Return (x, y) of the center of cell containing provided text 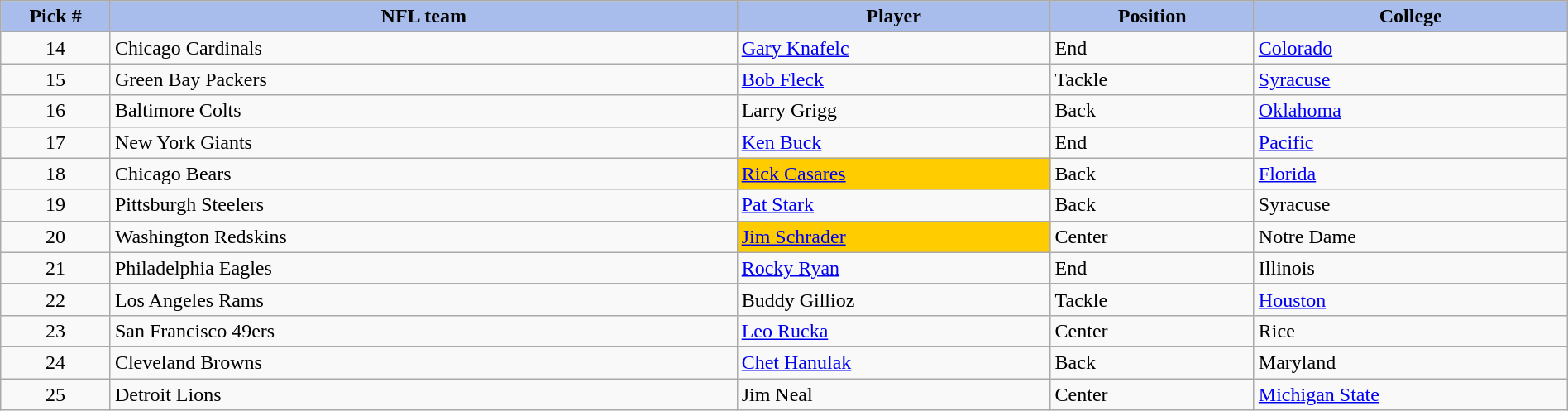
Illinois (1411, 268)
San Francisco 49ers (423, 331)
19 (56, 205)
Colorado (1411, 48)
Leo Rucka (893, 331)
Chet Hanulak (893, 362)
College (1411, 17)
Cleveland Browns (423, 362)
Ken Buck (893, 142)
Houston (1411, 299)
Washington Redskins (423, 237)
16 (56, 111)
Los Angeles Rams (423, 299)
Chicago Cardinals (423, 48)
Pacific (1411, 142)
21 (56, 268)
Rick Casares (893, 174)
Maryland (1411, 362)
Chicago Bears (423, 174)
23 (56, 331)
Rice (1411, 331)
18 (56, 174)
22 (56, 299)
Notre Dame (1411, 237)
Jim Neal (893, 394)
Position (1152, 17)
20 (56, 237)
24 (56, 362)
25 (56, 394)
Larry Grigg (893, 111)
Pittsburgh Steelers (423, 205)
Gary Knafelc (893, 48)
Pat Stark (893, 205)
New York Giants (423, 142)
Florida (1411, 174)
17 (56, 142)
Michigan State (1411, 394)
Pick # (56, 17)
Jim Schrader (893, 237)
Buddy Gillioz (893, 299)
Baltimore Colts (423, 111)
NFL team (423, 17)
14 (56, 48)
Player (893, 17)
Oklahoma (1411, 111)
Bob Fleck (893, 79)
Philadelphia Eagles (423, 268)
Rocky Ryan (893, 268)
Green Bay Packers (423, 79)
Detroit Lions (423, 394)
15 (56, 79)
